Search for the cell housing the specified text and yield its (x, y) center coordinate. 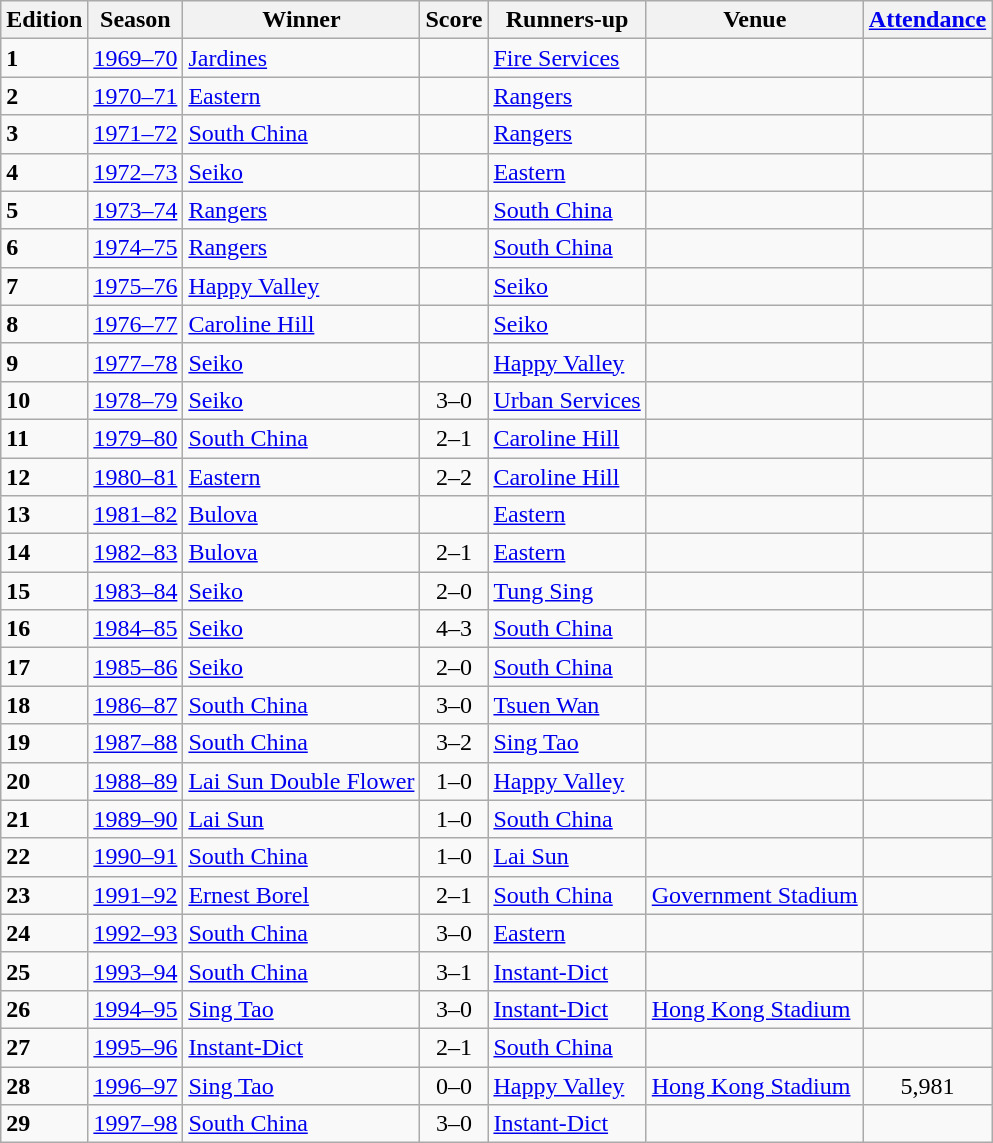
20 (44, 781)
1994–95 (136, 1009)
14 (44, 553)
6 (44, 248)
19 (44, 743)
1984–85 (136, 629)
1969–70 (136, 58)
Score (454, 20)
Urban Services (567, 400)
7 (44, 286)
3 (44, 134)
1978–79 (136, 400)
1982–83 (136, 553)
1973–74 (136, 210)
1976–77 (136, 324)
13 (44, 515)
11 (44, 438)
9 (44, 362)
29 (44, 1124)
Attendance (927, 20)
8 (44, 324)
28 (44, 1085)
1 (44, 58)
Ernest Borel (302, 895)
1983–84 (136, 591)
1996–97 (136, 1085)
1991–92 (136, 895)
Season (136, 20)
1972–73 (136, 172)
1989–90 (136, 819)
2 (44, 96)
5 (44, 210)
1974–75 (136, 248)
1993–94 (136, 971)
18 (44, 705)
1985–86 (136, 667)
24 (44, 933)
Venue (754, 20)
0–0 (454, 1085)
23 (44, 895)
1992–93 (136, 933)
3–2 (454, 743)
Lai Sun Double Flower (302, 781)
21 (44, 819)
1981–82 (136, 515)
Winner (302, 20)
1990–91 (136, 857)
4 (44, 172)
1977–78 (136, 362)
22 (44, 857)
15 (44, 591)
3–1 (454, 971)
1979–80 (136, 438)
Fire Services (567, 58)
26 (44, 1009)
17 (44, 667)
16 (44, 629)
2–2 (454, 477)
1980–81 (136, 477)
Runners-up (567, 20)
12 (44, 477)
Jardines (302, 58)
25 (44, 971)
Tsuen Wan (567, 705)
27 (44, 1047)
Tung Sing (567, 591)
4–3 (454, 629)
1970–71 (136, 96)
1987–88 (136, 743)
1971–72 (136, 134)
1986–87 (136, 705)
1975–76 (136, 286)
1997–98 (136, 1124)
Edition (44, 20)
1988–89 (136, 781)
Government Stadium (754, 895)
10 (44, 400)
5,981 (927, 1085)
1995–96 (136, 1047)
